Output the (x, y) coordinate of the center of the cell containing the given text.  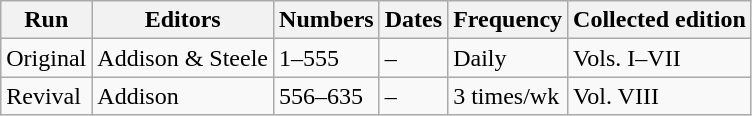
Vols. I–VII (660, 58)
Original (46, 58)
3 times/wk (508, 96)
Run (46, 20)
Numbers (327, 20)
Vol. VIII (660, 96)
Dates (413, 20)
Frequency (508, 20)
Daily (508, 58)
Addison & Steele (183, 58)
Revival (46, 96)
Editors (183, 20)
556–635 (327, 96)
Addison (183, 96)
1–555 (327, 58)
Collected edition (660, 20)
